Return [X, Y] of the center of cell containing provided text 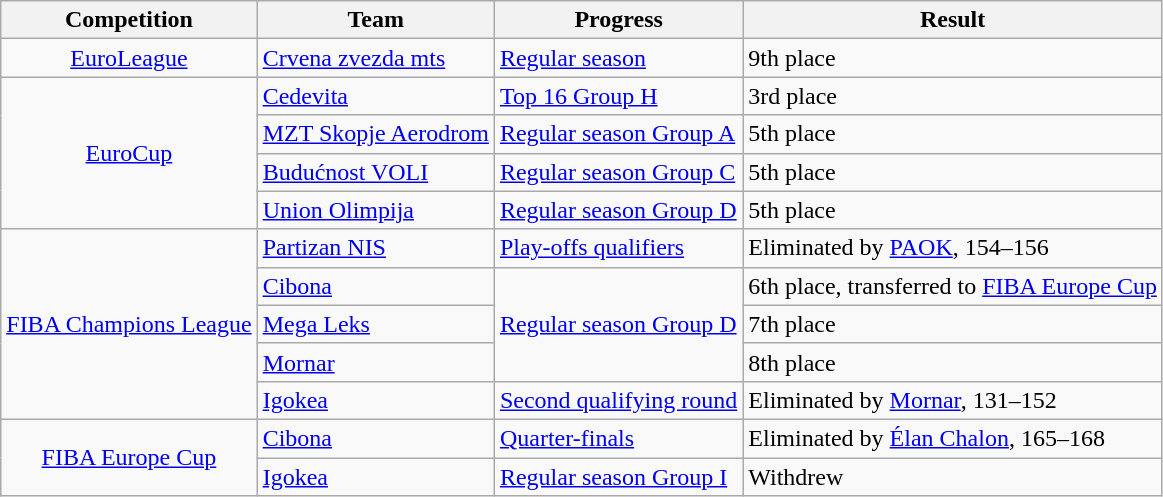
MZT Skopje Aerodrom [376, 134]
Withdrew [953, 477]
Team [376, 20]
Progress [618, 20]
EuroLeague [129, 58]
Budućnost VOLI [376, 172]
Second qualifying round [618, 400]
Quarter-finals [618, 438]
Top 16 Group H [618, 96]
Eliminated by PAOK, 154–156 [953, 248]
Regular season Group I [618, 477]
EuroCup [129, 153]
8th place [953, 362]
Mega Leks [376, 324]
FIBA Champions League [129, 324]
6th place, transferred to FIBA Europe Cup [953, 286]
Regular season Group C [618, 172]
Result [953, 20]
Crvena zvezda mts [376, 58]
Union Olimpija [376, 210]
Mornar [376, 362]
Play-offs qualifiers [618, 248]
3rd place [953, 96]
FIBA Europe Cup [129, 457]
Partizan NIS [376, 248]
Competition [129, 20]
Eliminated by Mornar, 131–152 [953, 400]
Regular season Group A [618, 134]
7th place [953, 324]
9th place [953, 58]
Regular season [618, 58]
Cedevita [376, 96]
Eliminated by Élan Chalon, 165–168 [953, 438]
